Pinpoint the cell where the given text exists, returning its [x, y] midpoint coordinate. 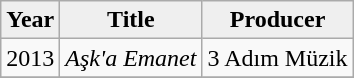
Year [30, 20]
3 Adım Müzik [278, 58]
Title [131, 20]
Aşk'a Emanet [131, 58]
Producer [278, 20]
2013 [30, 58]
